Return (x, y) of the center of cell containing provided text 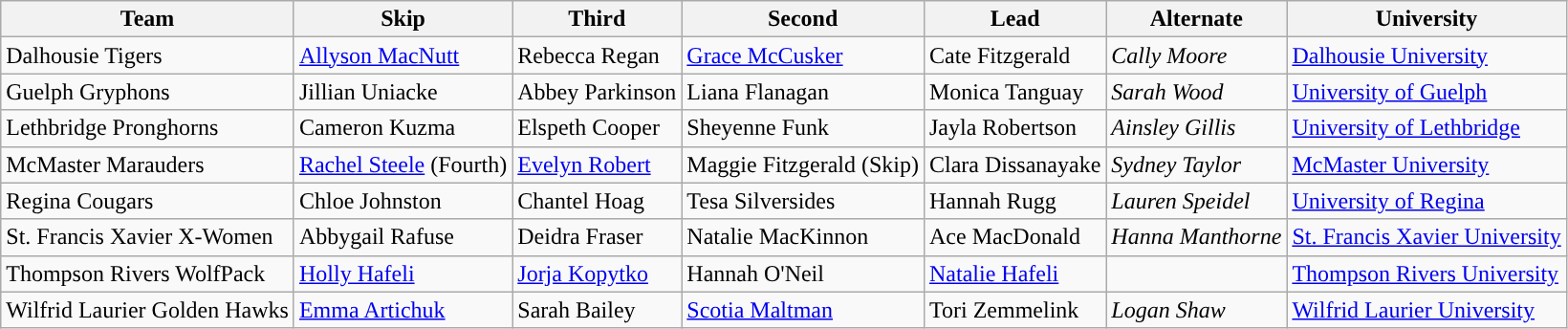
Chloe Johnston (403, 201)
Rebecca Regan (597, 55)
Cally Moore (1197, 55)
Emma Artichuk (403, 310)
Chantel Hoag (597, 201)
Cate Fitzgerald (1014, 55)
Skip (403, 19)
Jillian Uniacke (403, 92)
McMaster Marauders (147, 164)
Hannah O'Neil (803, 274)
Liana Flanagan (803, 92)
University of Lethbridge (1426, 128)
Grace McCusker (803, 55)
Hannah Rugg (1014, 201)
Thompson Rivers University (1426, 274)
Sarah Bailey (597, 310)
Tesa Silversides (803, 201)
Monica Tanguay (1014, 92)
Allyson MacNutt (403, 55)
Regina Cougars (147, 201)
Jayla Robertson (1014, 128)
Lethbridge Pronghorns (147, 128)
Jorja Kopytko (597, 274)
Natalie MacKinnon (803, 237)
St. Francis Xavier X-Women (147, 237)
Deidra Fraser (597, 237)
Sheyenne Funk (803, 128)
Abbey Parkinson (597, 92)
University of Regina (1426, 201)
Hanna Manthorne (1197, 237)
Clara Dissanayake (1014, 164)
St. Francis Xavier University (1426, 237)
Scotia Maltman (803, 310)
McMaster University (1426, 164)
Cameron Kuzma (403, 128)
Ace MacDonald (1014, 237)
Logan Shaw (1197, 310)
University (1426, 19)
Dalhousie University (1426, 55)
Rachel Steele (Fourth) (403, 164)
Guelph Gryphons (147, 92)
Wilfrid Laurier University (1426, 310)
Lauren Speidel (1197, 201)
Evelyn Robert (597, 164)
Wilfrid Laurier Golden Hawks (147, 310)
Sydney Taylor (1197, 164)
Tori Zemmelink (1014, 310)
Elspeth Cooper (597, 128)
Ainsley Gillis (1197, 128)
Lead (1014, 19)
Dalhousie Tigers (147, 55)
Holly Hafeli (403, 274)
Team (147, 19)
Maggie Fitzgerald (Skip) (803, 164)
Second (803, 19)
Natalie Hafeli (1014, 274)
Thompson Rivers WolfPack (147, 274)
Abbygail Rafuse (403, 237)
Third (597, 19)
University of Guelph (1426, 92)
Alternate (1197, 19)
Sarah Wood (1197, 92)
